Output the [x, y] coordinate of the center of the cell containing the given text.  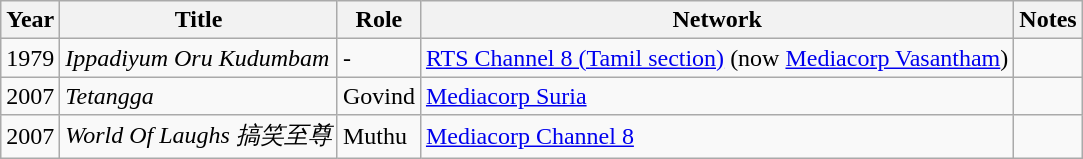
Ippadiyum Oru Kudumbam [199, 58]
Mediacorp Suria [716, 96]
RTS Channel 8 (Tamil section) (now Mediacorp Vasantham) [716, 58]
World Of Laughs 搞笑至尊 [199, 136]
- [378, 58]
1979 [30, 58]
Year [30, 20]
Role [378, 20]
Tetangga [199, 96]
Mediacorp Channel 8 [716, 136]
Muthu [378, 136]
Govind [378, 96]
Notes [1048, 20]
Title [199, 20]
Network [716, 20]
